Scan for the cell matching the given text and deliver its [x, y] coordinate at center. 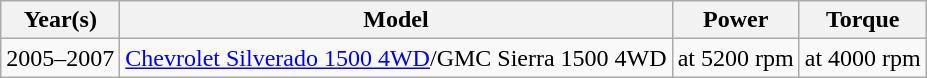
at 4000 rpm [862, 58]
Power [736, 20]
at 5200 rpm [736, 58]
Model [396, 20]
2005–2007 [60, 58]
Chevrolet Silverado 1500 4WD/GMC Sierra 1500 4WD [396, 58]
Year(s) [60, 20]
Torque [862, 20]
